Return the (x, y) coordinate for the center point of the cell that contains the specified text.  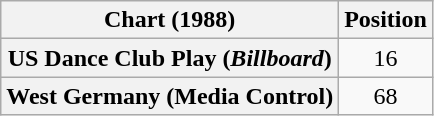
Position (386, 20)
Chart (1988) (170, 20)
West Germany (Media Control) (170, 96)
16 (386, 58)
68 (386, 96)
US Dance Club Play (Billboard) (170, 58)
